Detect which cell encompasses the target text, then output its [x, y] center coordinate. 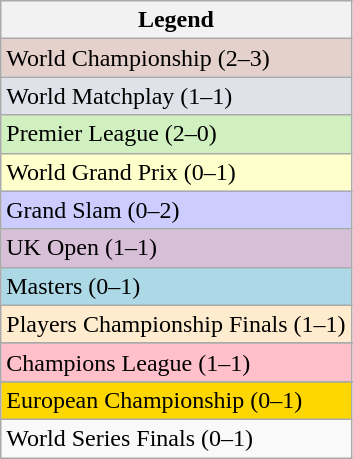
World Grand Prix (0–1) [176, 172]
Legend [176, 20]
World Matchplay (1–1) [176, 96]
Masters (0–1) [176, 286]
Premier League (2–0) [176, 134]
Champions League (1–1) [176, 362]
World Championship (2–3) [176, 58]
European Championship (0–1) [176, 400]
UK Open (1–1) [176, 248]
Players Championship Finals (1–1) [176, 324]
Grand Slam (0–2) [176, 210]
World Series Finals (0–1) [176, 438]
